Extract the [x, y] coordinate from the center of the cell holding the provided text.  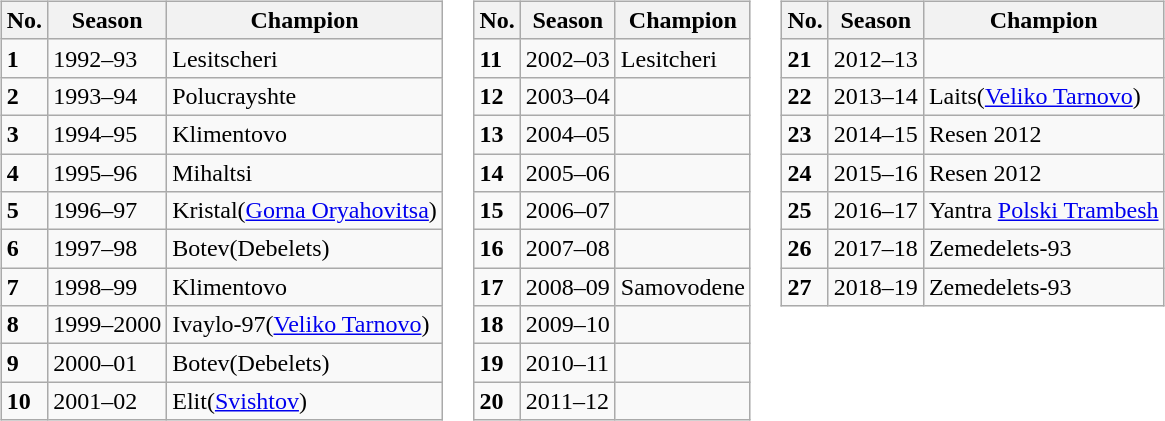
2008–09 [568, 287]
2017–18 [876, 249]
Mihaltsi [305, 173]
1994–95 [108, 134]
2015–16 [876, 173]
2 [24, 96]
2014–15 [876, 134]
1992–93 [108, 58]
Yantra Polski Trambesh [1044, 211]
1 [24, 58]
14 [497, 173]
1993–94 [108, 96]
1999–2000 [108, 325]
Lesitcheri [682, 58]
13 [497, 134]
5 [24, 211]
Laits(Veliko Tarnovo) [1044, 96]
10 [24, 401]
2016–17 [876, 211]
24 [805, 173]
2018–19 [876, 287]
17 [497, 287]
22 [805, 96]
2003–04 [568, 96]
1995–96 [108, 173]
2012–13 [876, 58]
15 [497, 211]
2007–08 [568, 249]
26 [805, 249]
23 [805, 134]
19 [497, 363]
2005–06 [568, 173]
2013–14 [876, 96]
3 [24, 134]
1997–98 [108, 249]
Lesitscheri [305, 58]
8 [24, 325]
7 [24, 287]
12 [497, 96]
Polucrayshte [305, 96]
9 [24, 363]
2006–07 [568, 211]
18 [497, 325]
2011–12 [568, 401]
16 [497, 249]
2009–10 [568, 325]
4 [24, 173]
11 [497, 58]
Ivaylo-97(Veliko Tarnovo) [305, 325]
Kristal(Gorna Oryahovitsa) [305, 211]
21 [805, 58]
2000–01 [108, 363]
2002–03 [568, 58]
25 [805, 211]
Samovodene [682, 287]
Elit(Svishtov) [305, 401]
2001–02 [108, 401]
27 [805, 287]
1998–99 [108, 287]
20 [497, 401]
2010–11 [568, 363]
6 [24, 249]
2004–05 [568, 134]
1996–97 [108, 211]
